Determine the (x, y) coordinate at the center of the cell enclosing the given text.  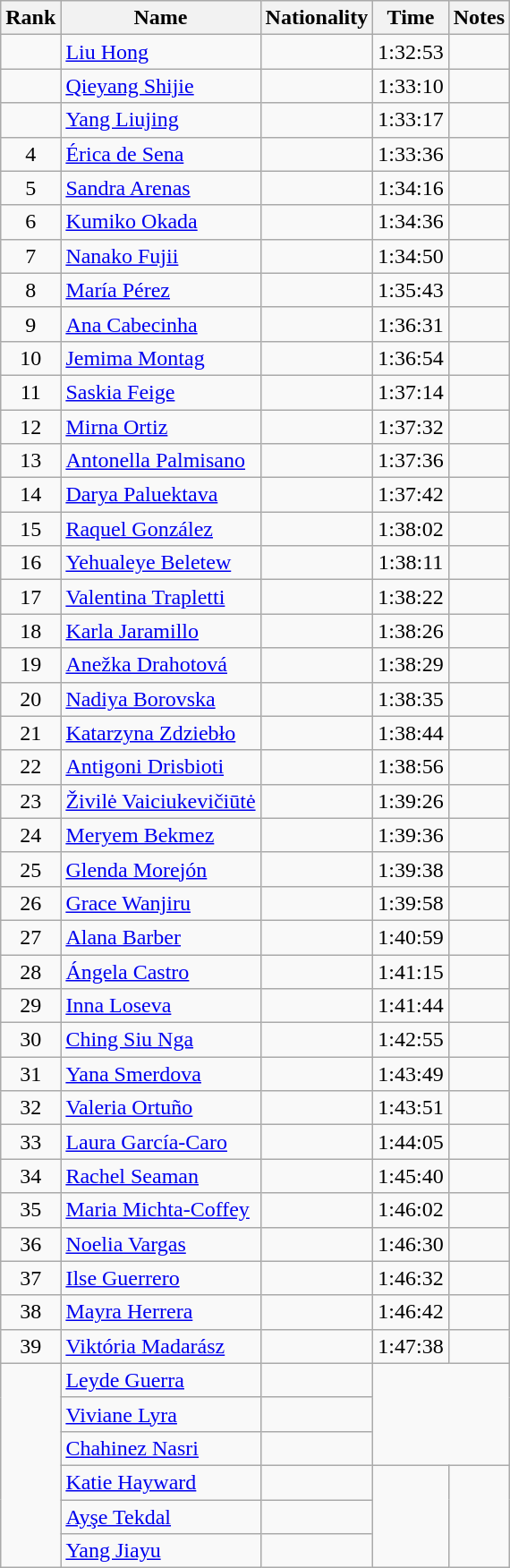
1:37:42 (411, 495)
1:39:38 (411, 869)
1:34:16 (411, 188)
1:33:10 (411, 86)
Leyde Guerra (161, 1380)
1:39:26 (411, 801)
Yana Smerdova (161, 1074)
29 (30, 1006)
Inna Loseva (161, 1006)
Raquel González (161, 529)
9 (30, 324)
Nanako Fujii (161, 256)
30 (30, 1040)
Jemima Montag (161, 358)
1:34:36 (411, 222)
1:33:17 (411, 120)
1:46:30 (411, 1244)
1:38:11 (411, 563)
Meryem Bekmez (161, 835)
1:38:35 (411, 699)
1:46:32 (411, 1278)
26 (30, 903)
Antonella Palmisano (161, 461)
Saskia Feige (161, 392)
21 (30, 733)
14 (30, 495)
1:44:05 (411, 1142)
Viviane Lyra (161, 1414)
23 (30, 801)
1:45:40 (411, 1176)
1:43:51 (411, 1108)
1:37:14 (411, 392)
Anežka Drahotová (161, 665)
1:34:50 (411, 256)
15 (30, 529)
Alana Barber (161, 937)
12 (30, 427)
Liu Hong (161, 52)
31 (30, 1074)
Darya Paluektava (161, 495)
Laura García-Caro (161, 1142)
1:36:54 (411, 358)
1:38:26 (411, 631)
Rank (30, 18)
1:40:59 (411, 937)
8 (30, 290)
33 (30, 1142)
Qieyang Shijie (161, 86)
22 (30, 767)
Viktória Madarász (161, 1346)
39 (30, 1346)
37 (30, 1278)
Time (411, 18)
1:46:02 (411, 1210)
1:43:49 (411, 1074)
1:37:32 (411, 427)
Katarzyna Zdziebło (161, 733)
11 (30, 392)
Sandra Arenas (161, 188)
1:32:53 (411, 52)
Mirna Ortiz (161, 427)
1:38:22 (411, 597)
1:39:36 (411, 835)
36 (30, 1244)
1:46:42 (411, 1312)
Nationality (317, 18)
Mayra Herrera (161, 1312)
María Pérez (161, 290)
34 (30, 1176)
Notes (479, 18)
1:41:44 (411, 1006)
Maria Michta-Coffey (161, 1210)
20 (30, 699)
7 (30, 256)
16 (30, 563)
Yang Liujing (161, 120)
1:38:44 (411, 733)
Valentina Trapletti (161, 597)
Noelia Vargas (161, 1244)
Kumiko Okada (161, 222)
5 (30, 188)
17 (30, 597)
Nadiya Borovska (161, 699)
Živilė Vaiciukevičiūtė (161, 801)
Rachel Seaman (161, 1176)
Katie Hayward (161, 1482)
38 (30, 1312)
19 (30, 665)
27 (30, 937)
Antigoni Drisbioti (161, 767)
1:36:31 (411, 324)
1:41:15 (411, 971)
10 (30, 358)
1:39:58 (411, 903)
1:42:55 (411, 1040)
Valeria Ortuño (161, 1108)
1:37:36 (411, 461)
6 (30, 222)
Glenda Morejón (161, 869)
1:33:36 (411, 154)
32 (30, 1108)
Karla Jaramillo (161, 631)
Ching Siu Nga (161, 1040)
Ángela Castro (161, 971)
13 (30, 461)
25 (30, 869)
1:35:43 (411, 290)
28 (30, 971)
Chahinez Nasri (161, 1448)
Yehualeye Beletew (161, 563)
Érica de Sena (161, 154)
Grace Wanjiru (161, 903)
1:38:56 (411, 767)
Ana Cabecinha (161, 324)
Yang Jiayu (161, 1551)
1:38:29 (411, 665)
4 (30, 154)
Name (161, 18)
Ayşe Tekdal (161, 1517)
1:38:02 (411, 529)
35 (30, 1210)
24 (30, 835)
18 (30, 631)
1:47:38 (411, 1346)
Ilse Guerrero (161, 1278)
